For the text-containing cell, return its midpoint in [x, y] coordinate format. 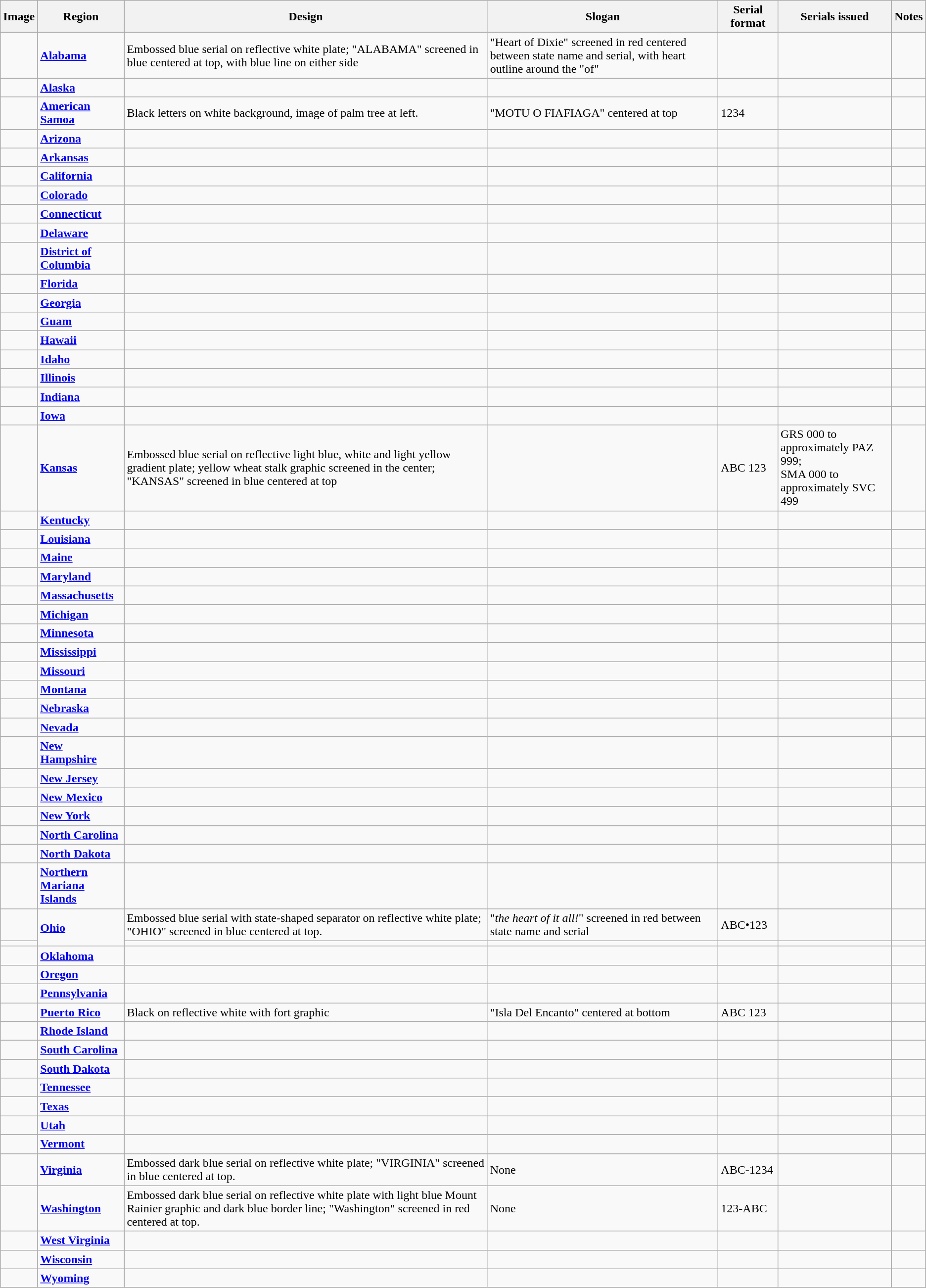
Minnesota [81, 633]
Oregon [81, 974]
Connecticut [81, 214]
Georgia [81, 302]
Wyoming [81, 1278]
New Hampshire [81, 753]
Image [19, 17]
Michigan [81, 614]
Tennessee [81, 1088]
Alabama [81, 55]
Design [306, 17]
Illinois [81, 378]
North Dakota [81, 854]
New Mexico [81, 797]
Hawaii [81, 340]
Maryland [81, 576]
Pennsylvania [81, 993]
Mississippi [81, 652]
New York [81, 816]
GRS 000 to approximately PAZ 999;SMA 000 to approximately SVC 499 [834, 468]
California [81, 176]
Florida [81, 284]
Louisiana [81, 539]
"Isla Del Encanto" centered at bottom [602, 1012]
Maine [81, 558]
Black letters on white background, image of palm tree at left. [306, 113]
ABC•123 [748, 924]
123-ABC [748, 1208]
Rhode Island [81, 1031]
Embossed blue serial with state-shaped separator on reflective white plate; "OHIO" screened in blue centered at top. [306, 924]
Guam [81, 322]
Embossed dark blue serial on reflective white plate; "VIRGINIA" screened in blue centered at top. [306, 1170]
Vermont [81, 1144]
Serials issued [834, 17]
New Jersey [81, 778]
Texas [81, 1106]
Indiana [81, 397]
Kansas [81, 468]
Arizona [81, 139]
West Virginia [81, 1240]
Montana [81, 690]
Serial format [748, 17]
Embossed blue serial on reflective white plate; "ALABAMA" screened in blue centered at top, with blue line on either side [306, 55]
American Samoa [81, 113]
South Dakota [81, 1069]
Northern Mariana Islands [81, 886]
Black on reflective white with fort graphic [306, 1012]
Idaho [81, 359]
Arkansas [81, 157]
Region [81, 17]
Alaska [81, 88]
1234 [748, 113]
Kentucky [81, 520]
Delaware [81, 233]
Virginia [81, 1170]
Colorado [81, 195]
Oklahoma [81, 955]
South Carolina [81, 1050]
North Carolina [81, 835]
Washington [81, 1208]
"the heart of it all!" screened in red between state name and serial [602, 924]
Slogan [602, 17]
Notes [909, 17]
Missouri [81, 670]
"MOTU O FIAFIAGA" centered at top [602, 113]
Wisconsin [81, 1259]
District ofColumbia [81, 258]
"Heart of Dixie" screened in red centered between state name and serial, with heart outline around the "of" [602, 55]
Iowa [81, 416]
Puerto Rico [81, 1012]
Utah [81, 1125]
ABC-1234 [748, 1170]
Ohio [81, 927]
Massachusetts [81, 595]
Nebraska [81, 709]
Nevada [81, 727]
